Locate the cell with the specified text and output its [X, Y] center coordinate. 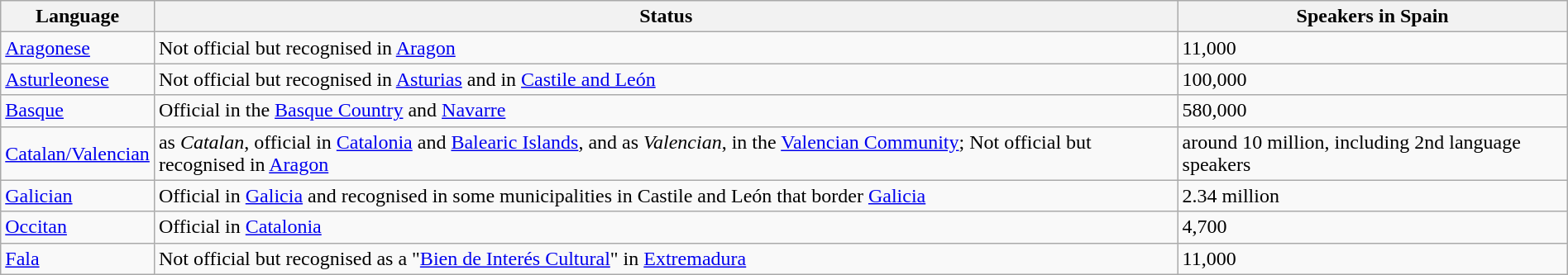
around 10 million, including 2nd language speakers [1373, 154]
Catalan/Valencian [78, 154]
Status [666, 17]
Asturleonese [78, 79]
Speakers in Spain [1373, 17]
4,700 [1373, 227]
Fala [78, 258]
Not official but recognised in Aragon [666, 48]
Language [78, 17]
as Catalan, official in Catalonia and Balearic Islands, and as Valencian, in the Valencian Community; Not official but recognised in Aragon [666, 154]
Galician [78, 196]
Basque [78, 111]
Official in Galicia and recognised in some municipalities in Castile and León that border Galicia [666, 196]
Aragonese [78, 48]
Not official but recognised as a "Bien de Interés Cultural" in Extremadura [666, 258]
100,000 [1373, 79]
580,000 [1373, 111]
Not official but recognised in Asturias and in Castile and León [666, 79]
Occitan [78, 227]
2.34 million [1373, 196]
Official in Catalonia [666, 227]
Official in the Basque Country and Navarre [666, 111]
